Scan for the cell matching the given text and deliver its (x, y) coordinate at center. 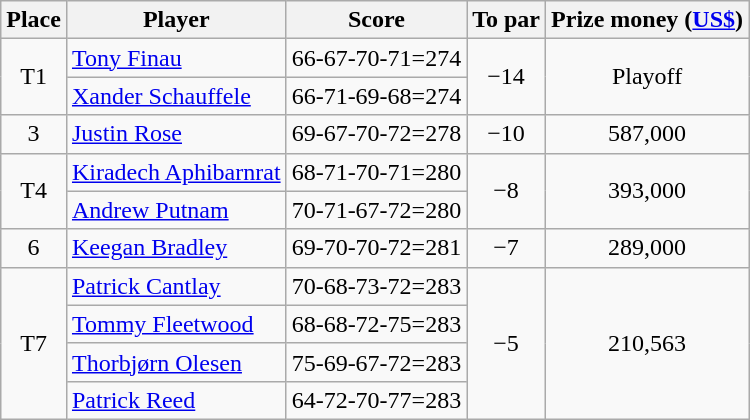
Playoff (648, 77)
289,000 (648, 248)
−8 (506, 191)
69-70-70-72=281 (376, 248)
Andrew Putnam (176, 210)
587,000 (648, 134)
−10 (506, 134)
Keegan Bradley (176, 248)
70-71-67-72=280 (376, 210)
393,000 (648, 191)
3 (34, 134)
Score (376, 20)
68-71-70-71=280 (376, 172)
64-72-70-77=283 (376, 400)
−7 (506, 248)
T7 (34, 343)
Prize money (US$) (648, 20)
Patrick Reed (176, 400)
Tommy Fleetwood (176, 324)
66-71-69-68=274 (376, 96)
66-67-70-71=274 (376, 58)
210,563 (648, 343)
Player (176, 20)
−5 (506, 343)
Kiradech Aphibarnrat (176, 172)
69-67-70-72=278 (376, 134)
Justin Rose (176, 134)
−14 (506, 77)
68-68-72-75=283 (376, 324)
Patrick Cantlay (176, 286)
Thorbjørn Olesen (176, 362)
Place (34, 20)
Xander Schauffele (176, 96)
6 (34, 248)
70-68-73-72=283 (376, 286)
75-69-67-72=283 (376, 362)
To par (506, 20)
T1 (34, 77)
T4 (34, 191)
Tony Finau (176, 58)
